Locate the cell with the specified text and output its (X, Y) center coordinate. 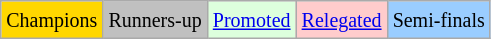
Runners-up (155, 20)
Semi-finals (438, 20)
Promoted (252, 20)
Relegated (342, 20)
Champions (52, 20)
